Return [x, y] of the center of cell containing provided text 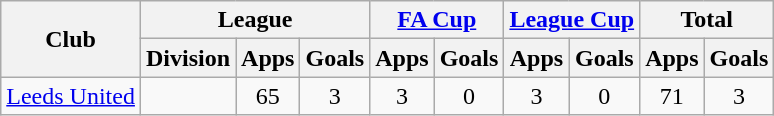
FA Cup [437, 20]
Leeds United [71, 96]
Club [71, 39]
Total [707, 20]
65 [268, 96]
Division [188, 58]
League Cup [572, 20]
71 [672, 96]
League [254, 20]
